Find where the given text appears and provide that cell's center as [X, Y] coordinate. 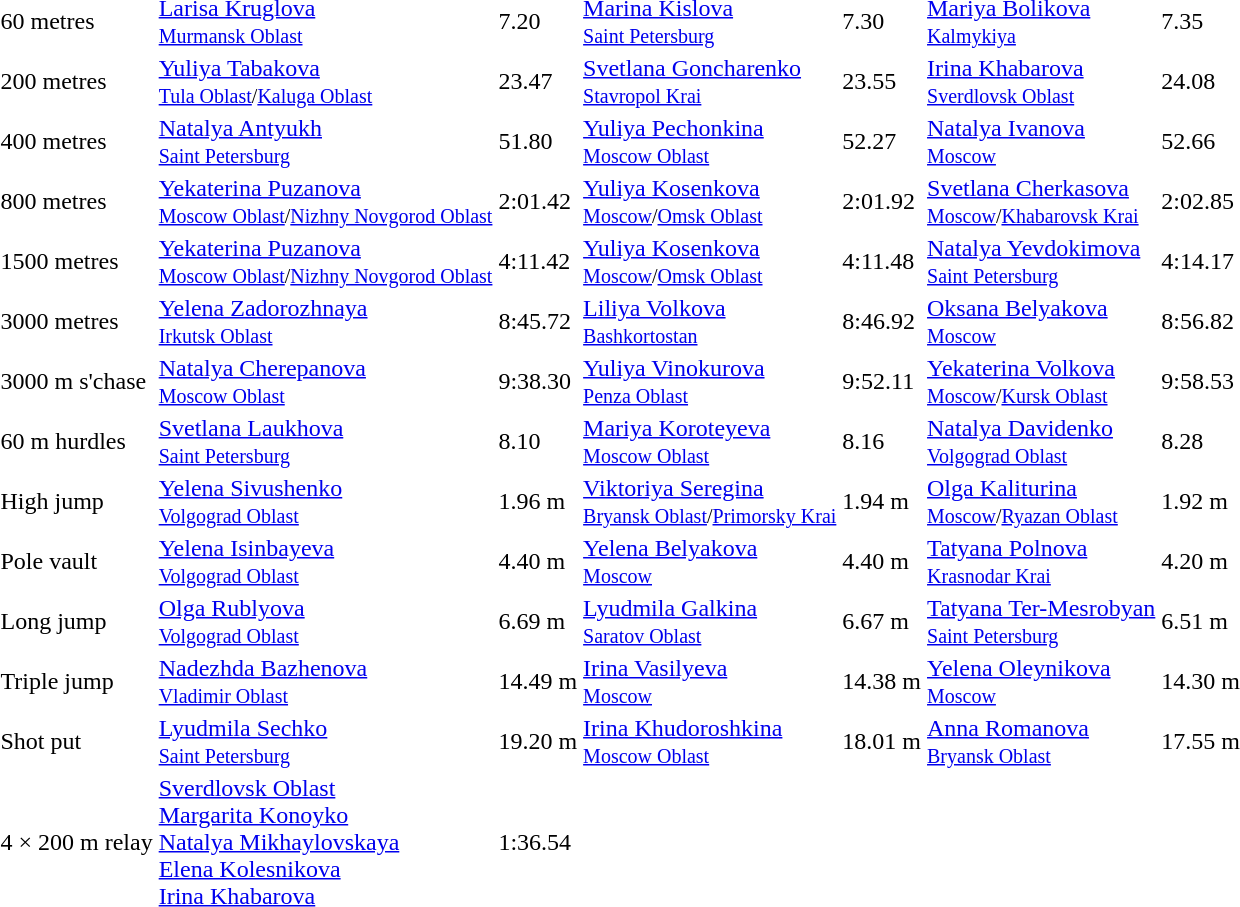
8.16 [882, 442]
6.67 m [882, 622]
2:01.42 [538, 202]
Natalya CherepanovaMoscow Oblast [326, 382]
2:01.92 [882, 202]
Yekaterina VolkovaMoscow/Kursk Oblast [1042, 382]
Tatyana Ter-MesrobyanSaint Petersburg [1042, 622]
Natalya DavidenkoVolgograd Oblast [1042, 442]
Irina KhudoroshkinaMoscow Oblast [710, 742]
Yelena IsinbayevaVolgograd Oblast [326, 562]
Mariya KoroteyevaMoscow Oblast [710, 442]
Olga KaliturinaMoscow/Ryazan Oblast [1042, 502]
Yuliya VinokurovaPenza Oblast [710, 382]
Viktoriya SereginaBryansk Oblast/Primorsky Krai [710, 502]
8:45.72 [538, 322]
Tatyana PolnovaKrasnodar Krai [1042, 562]
8:46.92 [882, 322]
Yelena ZadorozhnayaIrkutsk Oblast [326, 322]
9:52.11 [882, 382]
1.96 m [538, 502]
Irina KhabarovaSverdlovsk Oblast [1042, 82]
Yuliya PechonkinaMoscow Oblast [710, 142]
Anna RomanovaBryansk Oblast [1042, 742]
14.49 m [538, 682]
Yelena OleynikovaMoscow [1042, 682]
19.20 m [538, 742]
18.01 m [882, 742]
Lyudmila GalkinaSaratov Oblast [710, 622]
9:38.30 [538, 382]
Yelena SivushenkoVolgograd Oblast [326, 502]
1.94 m [882, 502]
Svetlana LaukhovaSaint Petersburg [326, 442]
Oksana BelyakovaMoscow [1042, 322]
Yelena BelyakovaMoscow [710, 562]
Natalya IvanovaMoscow [1042, 142]
Nadezhda BazhenovaVladimir Oblast [326, 682]
6.69 m [538, 622]
Olga RublyovaVolgograd Oblast [326, 622]
8.10 [538, 442]
Natalya AntyukhSaint Petersburg [326, 142]
4:11.42 [538, 262]
23.55 [882, 82]
Lyudmila SechkoSaint Petersburg [326, 742]
Svetlana CherkasovaMoscow/Khabarovsk Krai [1042, 202]
14.38 m [882, 682]
Liliya VolkovaBashkortostan [710, 322]
4:11.48 [882, 262]
52.27 [882, 142]
Irina VasilyevaMoscow [710, 682]
51.80 [538, 142]
Svetlana GoncharenkoStavropol Krai [710, 82]
23.47 [538, 82]
Yuliya TabakovaTula Oblast/Kaluga Oblast [326, 82]
Natalya YevdokimovaSaint Petersburg [1042, 262]
